Provide the [X, Y] coordinate of the cell's center where the given text is located.  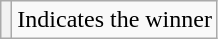
Indicates the winner [115, 20]
